Return (x, y) of the center of cell containing provided text 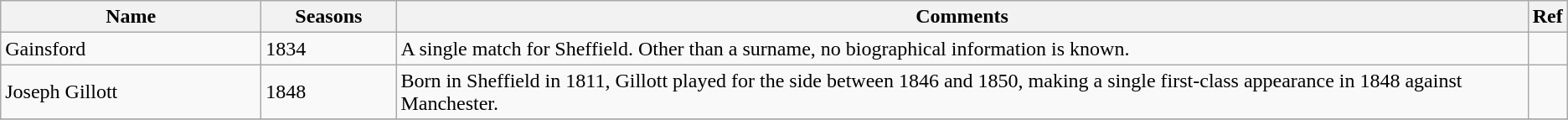
A single match for Sheffield. Other than a surname, no biographical information is known. (962, 49)
Name (131, 17)
Joseph Gillott (131, 92)
Ref (1548, 17)
Born in Sheffield in 1811, Gillott played for the side between 1846 and 1850, making a single first-class appearance in 1848 against Manchester. (962, 92)
Seasons (328, 17)
Gainsford (131, 49)
1834 (328, 49)
1848 (328, 92)
Comments (962, 17)
